For the text-containing cell, return its midpoint in [x, y] coordinate format. 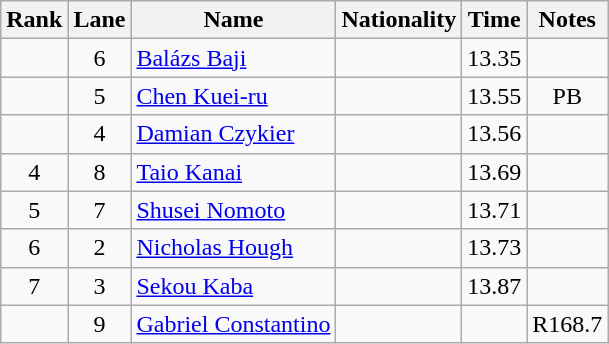
13.55 [494, 96]
Lane [100, 20]
Taio Kanai [234, 172]
Nicholas Hough [234, 248]
2 [100, 248]
13.87 [494, 286]
R168.7 [568, 324]
Nationality [399, 20]
9 [100, 324]
3 [100, 286]
Sekou Kaba [234, 286]
Shusei Nomoto [234, 210]
Notes [568, 20]
Damian Czykier [234, 134]
13.35 [494, 58]
Balázs Baji [234, 58]
13.73 [494, 248]
8 [100, 172]
Gabriel Constantino [234, 324]
13.71 [494, 210]
Rank [34, 20]
13.56 [494, 134]
Time [494, 20]
Chen Kuei-ru [234, 96]
PB [568, 96]
13.69 [494, 172]
Name [234, 20]
